Extract the [x, y] coordinate from the center of the cell holding the provided text.  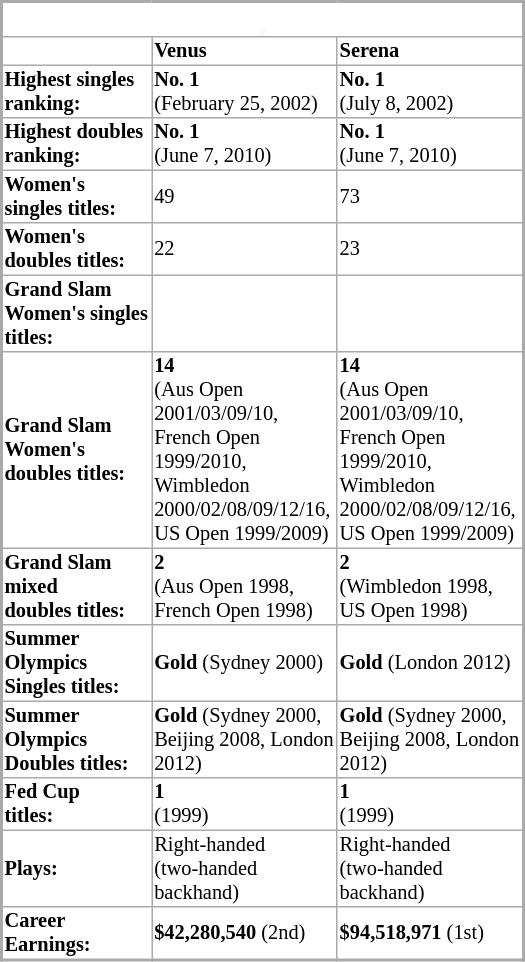
Grand Slam Women's doubles titles: [77, 450]
No. 1 (July 8, 2002) [430, 91]
Venus [244, 51]
Women's doubles titles: [77, 249]
2(Wimbledon 1998, US Open 1998) [430, 586]
2(Aus Open 1998, French Open 1998) [244, 586]
Plays: [77, 868]
$94,518,971 (1st) [430, 934]
Gold (London 2012) [430, 663]
Fed Cuptitles: [77, 804]
Women's singles titles: [77, 196]
Gold (Sydney 2000) [244, 663]
Summer OlympicsSingles titles: [77, 663]
Grand Slam mixed doubles titles: [77, 586]
Serena [430, 51]
73 [430, 196]
No. 1 (February 25, 2002) [244, 91]
Summer OlympicsDoubles titles: [77, 739]
Grand Slam Women's singles titles: [77, 313]
49 [244, 196]
23 [430, 249]
$42,280,540 (2nd) [244, 934]
22 [244, 249]
Career Earnings: [77, 934]
Highest doubles ranking: [77, 144]
Highest singles ranking: [77, 91]
